For the text-containing cell, return its midpoint in [X, Y] coordinate format. 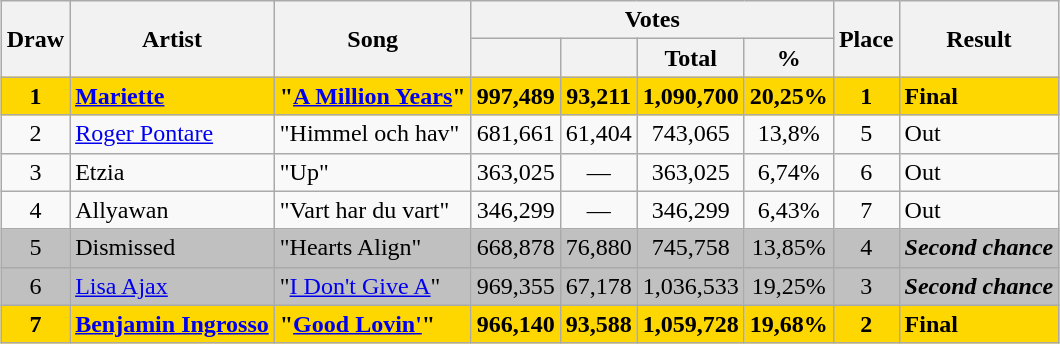
1,059,728 [690, 324]
"Himmel och hav" [372, 134]
Benjamin Ingrosso [172, 324]
"Hearts Align" [372, 248]
61,404 [598, 134]
668,878 [516, 248]
Draw [35, 39]
1,090,700 [690, 96]
Artist [172, 39]
Dismissed [172, 248]
93,211 [598, 96]
Song [372, 39]
Allyawan [172, 210]
6,43% [788, 210]
6,74% [788, 172]
Total [690, 58]
% [788, 58]
Etzia [172, 172]
1,036,533 [690, 286]
Votes [652, 20]
Place [866, 39]
745,758 [690, 248]
681,661 [516, 134]
Roger Pontare [172, 134]
"A Million Years" [372, 96]
Result [979, 39]
Lisa Ajax [172, 286]
"Vart har du vart" [372, 210]
966,140 [516, 324]
19,25% [788, 286]
20,25% [788, 96]
Mariette [172, 96]
93,588 [598, 324]
"Up" [372, 172]
969,355 [516, 286]
"Good Lovin'" [372, 324]
13,85% [788, 248]
67,178 [598, 286]
19,68% [788, 324]
743,065 [690, 134]
13,8% [788, 134]
997,489 [516, 96]
76,880 [598, 248]
"I Don't Give A" [372, 286]
